Capture the cell that displays the provided text and extract its (x, y) central coordinate. 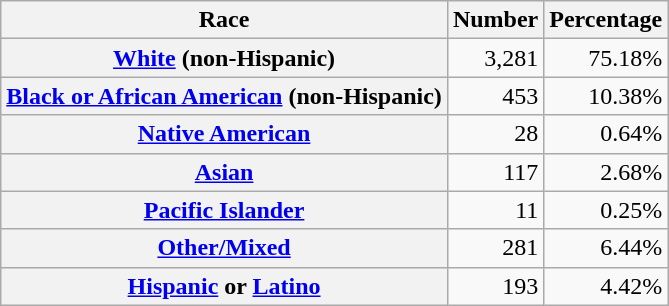
Black or African American (non-Hispanic) (224, 96)
28 (495, 134)
193 (495, 286)
Hispanic or Latino (224, 286)
4.42% (606, 286)
117 (495, 172)
2.68% (606, 172)
11 (495, 210)
3,281 (495, 58)
Asian (224, 172)
281 (495, 248)
10.38% (606, 96)
Number (495, 20)
453 (495, 96)
Pacific Islander (224, 210)
0.25% (606, 210)
75.18% (606, 58)
6.44% (606, 248)
Percentage (606, 20)
Race (224, 20)
White (non-Hispanic) (224, 58)
0.64% (606, 134)
Other/Mixed (224, 248)
Native American (224, 134)
